Provide the [x, y] coordinate of the cell's center where the given text is located.  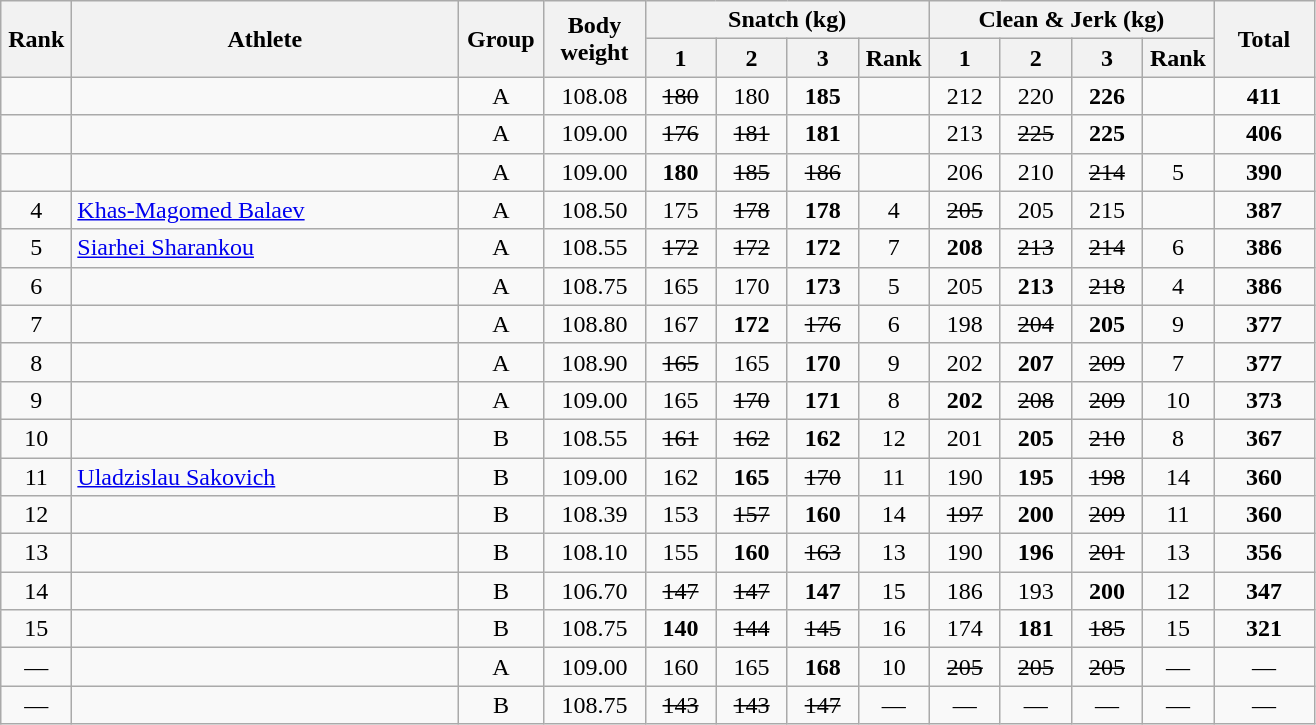
145 [822, 629]
108.50 [594, 210]
204 [1036, 324]
16 [894, 629]
108.08 [594, 96]
Body weight [594, 39]
356 [1264, 553]
367 [1264, 438]
173 [822, 286]
195 [1036, 477]
347 [1264, 591]
206 [964, 172]
Uladzislau Sakovich [265, 477]
218 [1106, 286]
Clean & Jerk (kg) [1071, 20]
387 [1264, 210]
106.70 [594, 591]
108.90 [594, 362]
108.80 [594, 324]
161 [680, 438]
373 [1264, 400]
167 [680, 324]
226 [1106, 96]
411 [1264, 96]
321 [1264, 629]
196 [1036, 553]
406 [1264, 134]
Siarhei Sharankou [265, 248]
175 [680, 210]
390 [1264, 172]
144 [752, 629]
212 [964, 96]
163 [822, 553]
215 [1106, 210]
157 [752, 515]
193 [1036, 591]
168 [822, 667]
153 [680, 515]
108.39 [594, 515]
155 [680, 553]
Khas-Magomed Balaev [265, 210]
108.10 [594, 553]
Athlete [265, 39]
140 [680, 629]
Total [1264, 39]
Group [501, 39]
Snatch (kg) [787, 20]
174 [964, 629]
220 [1036, 96]
197 [964, 515]
171 [822, 400]
207 [1036, 362]
